Pinpoint the cell where the given text exists, returning its [X, Y] midpoint coordinate. 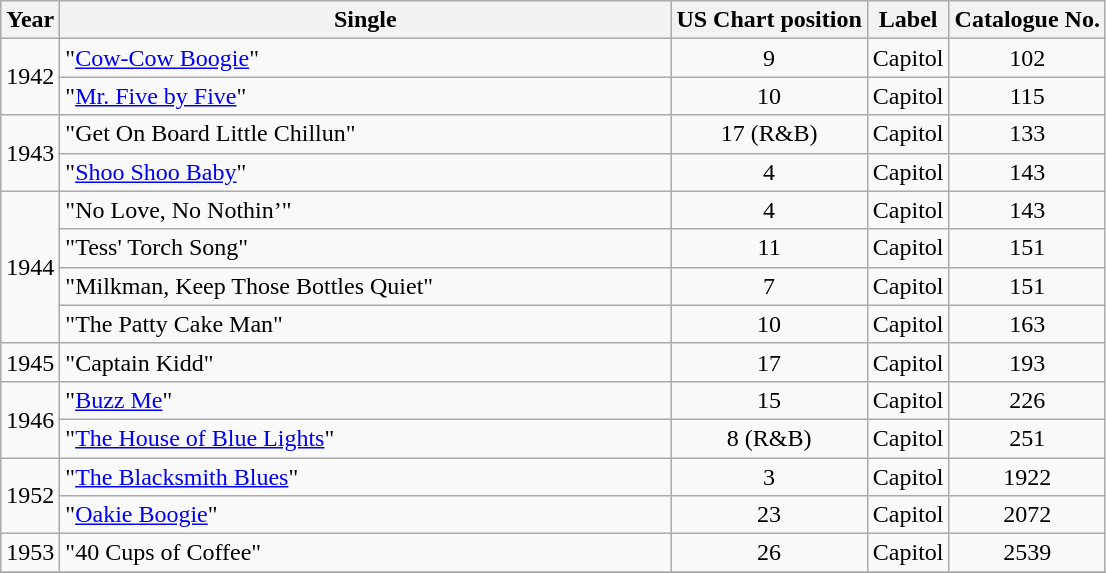
17 [769, 362]
11 [769, 248]
23 [769, 515]
7 [769, 286]
1946 [30, 419]
"Mr. Five by Five" [366, 96]
US Chart position [769, 20]
163 [1027, 324]
26 [769, 553]
Year [30, 20]
"Buzz Me" [366, 400]
"Shoo Shoo Baby" [366, 172]
Single [366, 20]
"40 Cups of Coffee" [366, 553]
1943 [30, 153]
2072 [1027, 515]
1944 [30, 267]
1953 [30, 553]
"Oakie Boogie" [366, 515]
"Cow-Cow Boogie" [366, 58]
Catalogue No. [1027, 20]
"The Patty Cake Man" [366, 324]
"Milkman, Keep Those Bottles Quiet" [366, 286]
3 [769, 477]
102 [1027, 58]
15 [769, 400]
"Captain Kidd" [366, 362]
8 (R&B) [769, 438]
Label [908, 20]
9 [769, 58]
"The Blacksmith Blues" [366, 477]
115 [1027, 96]
1922 [1027, 477]
2539 [1027, 553]
"Tess' Torch Song" [366, 248]
251 [1027, 438]
133 [1027, 134]
"No Love, No Nothin’" [366, 210]
17 (R&B) [769, 134]
226 [1027, 400]
193 [1027, 362]
1945 [30, 362]
1942 [30, 77]
"The House of Blue Lights" [366, 438]
1952 [30, 496]
"Get On Board Little Chillun" [366, 134]
